From the cell containing the given text, extract its center point as [X, Y] coordinate. 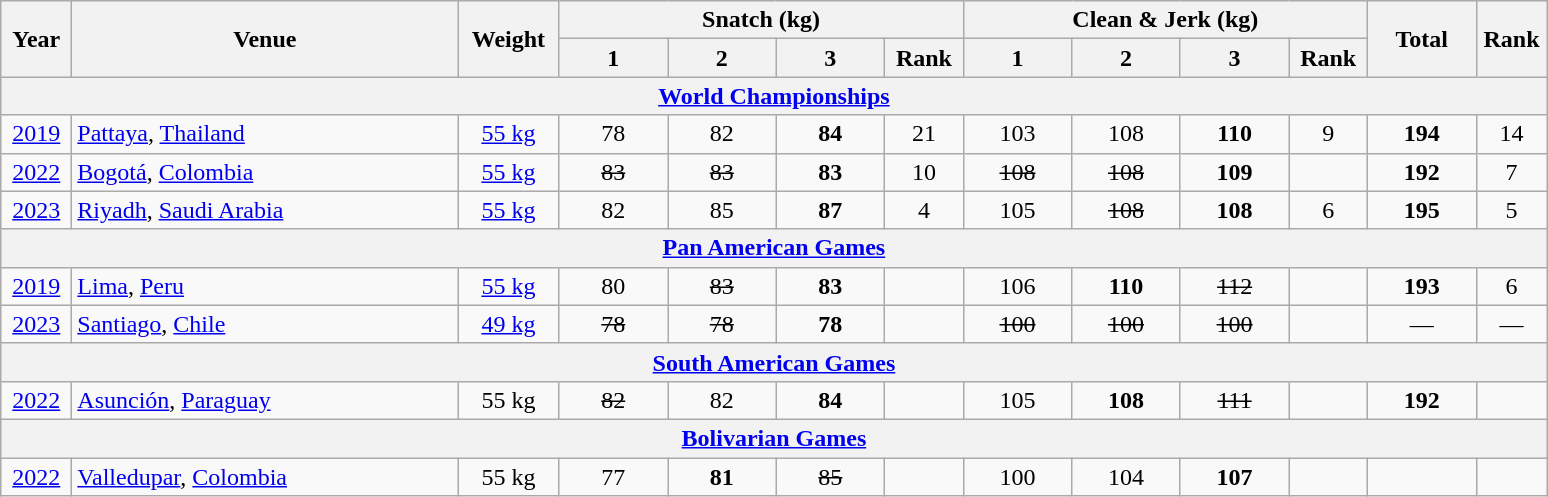
106 [1018, 286]
111 [1234, 400]
Asunción, Paraguay [265, 400]
107 [1234, 477]
81 [722, 477]
Valledupar, Colombia [265, 477]
195 [1422, 210]
103 [1018, 134]
Venue [265, 39]
112 [1234, 286]
Year [36, 39]
South American Games [774, 362]
Pan American Games [774, 248]
Snatch (kg) [761, 20]
21 [924, 134]
80 [614, 286]
Riyadh, Saudi Arabia [265, 210]
109 [1234, 172]
Bogotá, Colombia [265, 172]
World Championships [774, 96]
193 [1422, 286]
14 [1512, 134]
Pattaya, Thailand [265, 134]
Bolivarian Games [774, 438]
7 [1512, 172]
5 [1512, 210]
Total [1422, 39]
87 [830, 210]
Lima, Peru [265, 286]
Santiago, Chile [265, 324]
9 [1328, 134]
77 [614, 477]
4 [924, 210]
Weight [508, 39]
104 [1126, 477]
10 [924, 172]
Clean & Jerk (kg) [1165, 20]
49 kg [508, 324]
194 [1422, 134]
